Locate the cell with the specified text and output its (x, y) center coordinate. 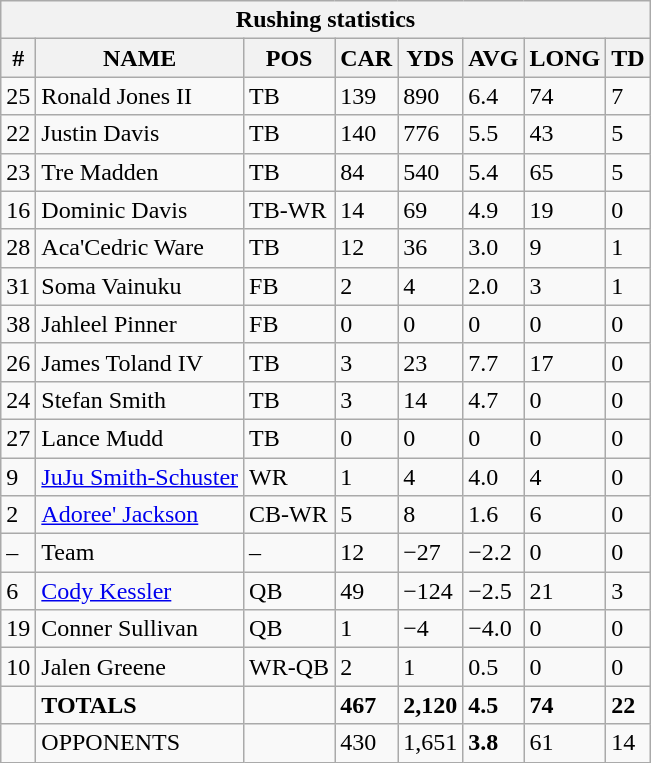
6.4 (494, 96)
0.5 (494, 667)
43 (565, 134)
1,651 (430, 743)
Ronald Jones II (140, 96)
4.9 (494, 210)
4.0 (494, 477)
2,120 (430, 705)
# (18, 58)
YDS (430, 58)
26 (18, 362)
−4.0 (494, 629)
467 (366, 705)
5.5 (494, 134)
65 (565, 172)
Justin Davis (140, 134)
3.0 (494, 248)
Jahleel Pinner (140, 324)
−2.5 (494, 591)
38 (18, 324)
AVG (494, 58)
7.7 (494, 362)
Rushing statistics (326, 20)
24 (18, 400)
Soma Vainuku (140, 286)
36 (430, 248)
25 (18, 96)
Aca'Cedric Ware (140, 248)
Conner Sullivan (140, 629)
Cody Kessler (140, 591)
LONG (565, 58)
Stefan Smith (140, 400)
WR (290, 477)
POS (290, 58)
WR-QB (290, 667)
TB-WR (290, 210)
17 (565, 362)
16 (18, 210)
10 (18, 667)
49 (366, 591)
TOTALS (140, 705)
84 (366, 172)
3.8 (494, 743)
JuJu Smith-Schuster (140, 477)
Team (140, 553)
4.5 (494, 705)
James Toland IV (140, 362)
Jalen Greene (140, 667)
OPPONENTS (140, 743)
61 (565, 743)
140 (366, 134)
31 (18, 286)
Lance Mudd (140, 438)
Tre Madden (140, 172)
4.7 (494, 400)
−2.2 (494, 553)
−4 (430, 629)
Dominic Davis (140, 210)
CB-WR (290, 515)
27 (18, 438)
7 (628, 96)
1.6 (494, 515)
8 (430, 515)
28 (18, 248)
NAME (140, 58)
CAR (366, 58)
−124 (430, 591)
430 (366, 743)
2.0 (494, 286)
890 (430, 96)
69 (430, 210)
−27 (430, 553)
TD (628, 58)
5.4 (494, 172)
540 (430, 172)
776 (430, 134)
Adoree' Jackson (140, 515)
21 (565, 591)
139 (366, 96)
